Provide the [x, y] coordinate of the cell's center where the given text is located.  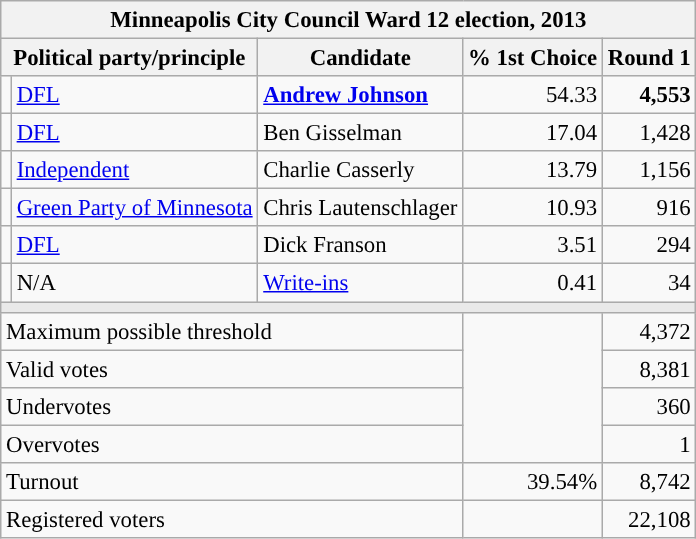
Maximum possible threshold [232, 331]
360 [649, 406]
Candidate [360, 58]
4,372 [649, 331]
8,742 [649, 482]
Dick Franson [360, 245]
916 [649, 208]
34 [649, 283]
Chris Lautenschlager [360, 208]
0.41 [533, 283]
Turnout [232, 482]
Registered voters [232, 519]
Round 1 [649, 58]
13.79 [533, 170]
4,553 [649, 95]
22,108 [649, 519]
17.04 [533, 133]
54.33 [533, 95]
Independent [134, 170]
N/A [134, 283]
Overvotes [232, 444]
39.54% [533, 482]
1,156 [649, 170]
294 [649, 245]
3.51 [533, 245]
% 1st Choice [533, 58]
Andrew Johnson [360, 95]
Minneapolis City Council Ward 12 election, 2013 [348, 20]
8,381 [649, 369]
10.93 [533, 208]
Write-ins [360, 283]
1,428 [649, 133]
Ben Gisselman [360, 133]
Green Party of Minnesota [134, 208]
Political party/principle [130, 58]
Valid votes [232, 369]
1 [649, 444]
Undervotes [232, 406]
Charlie Casserly [360, 170]
